Detect which cell encompasses the target text, then output its (x, y) center coordinate. 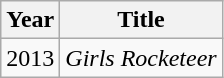
Year (30, 20)
2013 (30, 58)
Title (141, 20)
Girls Rocketeer (141, 58)
